Capture the cell that displays the provided text and extract its (x, y) central coordinate. 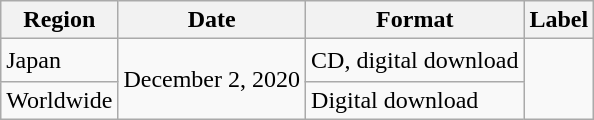
December 2, 2020 (212, 80)
Date (212, 20)
CD, digital download (415, 60)
Worldwide (60, 100)
Format (415, 20)
Digital download (415, 100)
Region (60, 20)
Japan (60, 60)
Label (559, 20)
